Pinpoint the cell where the given text exists, returning its (x, y) midpoint coordinate. 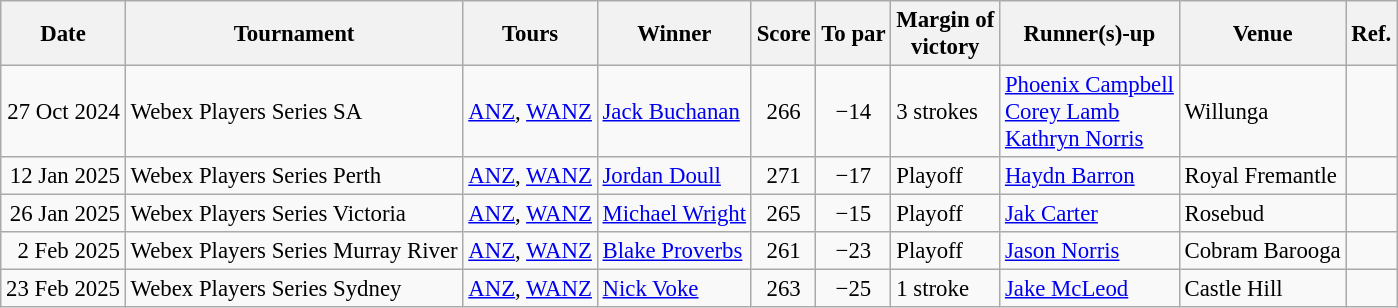
Jake McLeod (1090, 289)
Royal Fremantle (1262, 176)
Nick Voke (674, 289)
12 Jan 2025 (63, 176)
Rosebud (1262, 214)
Webex Players Series SA (294, 112)
Ref. (1371, 34)
266 (784, 112)
Jack Buchanan (674, 112)
Margin ofvictory (946, 34)
Webex Players Series Victoria (294, 214)
Jordan Doull (674, 176)
Score (784, 34)
Jak Carter (1090, 214)
−14 (854, 112)
Haydn Barron (1090, 176)
Phoenix Campbell Corey Lamb Kathryn Norris (1090, 112)
1 stroke (946, 289)
Castle Hill (1262, 289)
2 Feb 2025 (63, 251)
Willunga (1262, 112)
Michael Wright (674, 214)
Cobram Barooga (1262, 251)
261 (784, 251)
−25 (854, 289)
−17 (854, 176)
Tournament (294, 34)
Tours (530, 34)
Date (63, 34)
26 Jan 2025 (63, 214)
Webex Players Series Sydney (294, 289)
−23 (854, 251)
To par (854, 34)
Venue (1262, 34)
271 (784, 176)
Winner (674, 34)
265 (784, 214)
−15 (854, 214)
Jason Norris (1090, 251)
23 Feb 2025 (63, 289)
Runner(s)-up (1090, 34)
Webex Players Series Perth (294, 176)
Blake Proverbs (674, 251)
3 strokes (946, 112)
27 Oct 2024 (63, 112)
263 (784, 289)
Webex Players Series Murray River (294, 251)
